Search for the cell housing the specified text and yield its (X, Y) center coordinate. 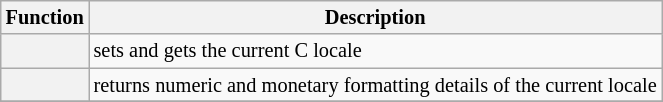
Description (376, 17)
returns numeric and monetary formatting details of the current locale (376, 85)
Function (45, 17)
sets and gets the current C locale (376, 51)
